For the text-containing cell, return its midpoint in (x, y) coordinate format. 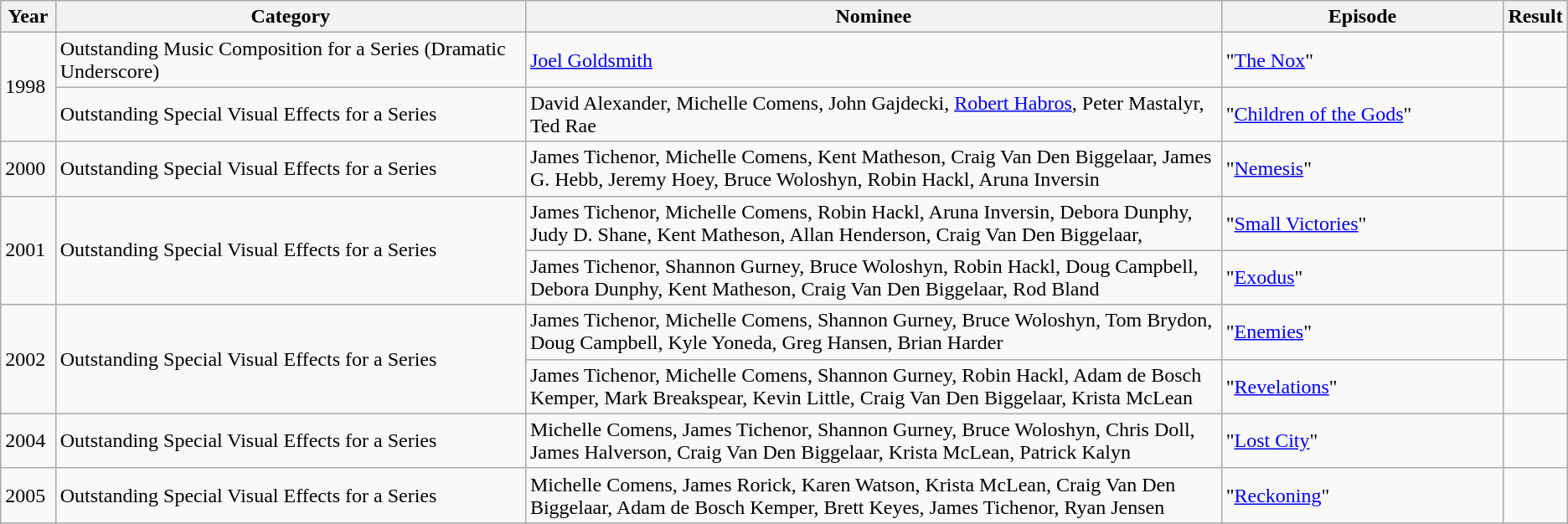
"Exodus" (1362, 278)
James Tichenor, Michelle Comens, Kent Matheson, Craig Van Den Biggelaar, James G. Hebb, Jeremy Hoey, Bruce Woloshyn, Robin Hackl, Aruna Inversin (873, 169)
Category (290, 17)
"Revelations" (1362, 387)
"Nemesis" (1362, 169)
Nominee (873, 17)
Outstanding Music Composition for a Series (Dramatic Underscore) (290, 60)
"Reckoning" (1362, 496)
"Lost City" (1362, 440)
Michelle Comens, James Rorick, Karen Watson, Krista McLean, Craig Van Den Biggelaar, Adam de Bosch Kemper, Brett Keyes, James Tichenor, Ryan Jensen (873, 496)
"The Nox" (1362, 60)
"Enemies" (1362, 331)
2004 (28, 440)
Episode (1362, 17)
Michelle Comens, James Tichenor, Shannon Gurney, Bruce Woloshyn, Chris Doll, James Halverson, Craig Van Den Biggelaar, Krista McLean, Patrick Kalyn (873, 440)
2002 (28, 359)
"Children of the Gods" (1362, 114)
2000 (28, 169)
Joel Goldsmith (873, 60)
2005 (28, 496)
David Alexander, Michelle Comens, John Gajdecki, Robert Habros, Peter Mastalyr, Ted Rae (873, 114)
James Tichenor, Shannon Gurney, Bruce Woloshyn, Robin Hackl, Doug Campbell, Debora Dunphy, Kent Matheson, Craig Van Den Biggelaar, Rod Bland (873, 278)
2001 (28, 250)
Year (28, 17)
James Tichenor, Michelle Comens, Shannon Gurney, Bruce Woloshyn, Tom Brydon, Doug Campbell, Kyle Yoneda, Greg Hansen, Brian Harder (873, 331)
1998 (28, 87)
James Tichenor, Michelle Comens, Robin Hackl, Aruna Inversin, Debora Dunphy, Judy D. Shane, Kent Matheson, Allan Henderson, Craig Van Den Biggelaar, (873, 223)
"Small Victories" (1362, 223)
Result (1535, 17)
